Identify which cell holds the provided text, then report its [x, y] central coordinate. 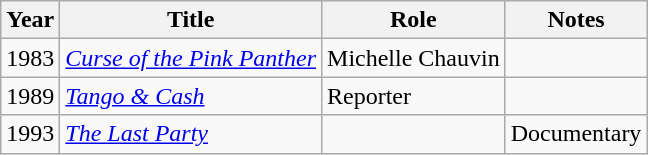
Michelle Chauvin [414, 58]
The Last Party [191, 134]
Year [30, 20]
Tango & Cash [191, 96]
1993 [30, 134]
Notes [576, 20]
Documentary [576, 134]
Reporter [414, 96]
Role [414, 20]
Curse of the Pink Panther [191, 58]
Title [191, 20]
1989 [30, 96]
1983 [30, 58]
